Determine the (x, y) coordinate at the center of the cell enclosing the given text.  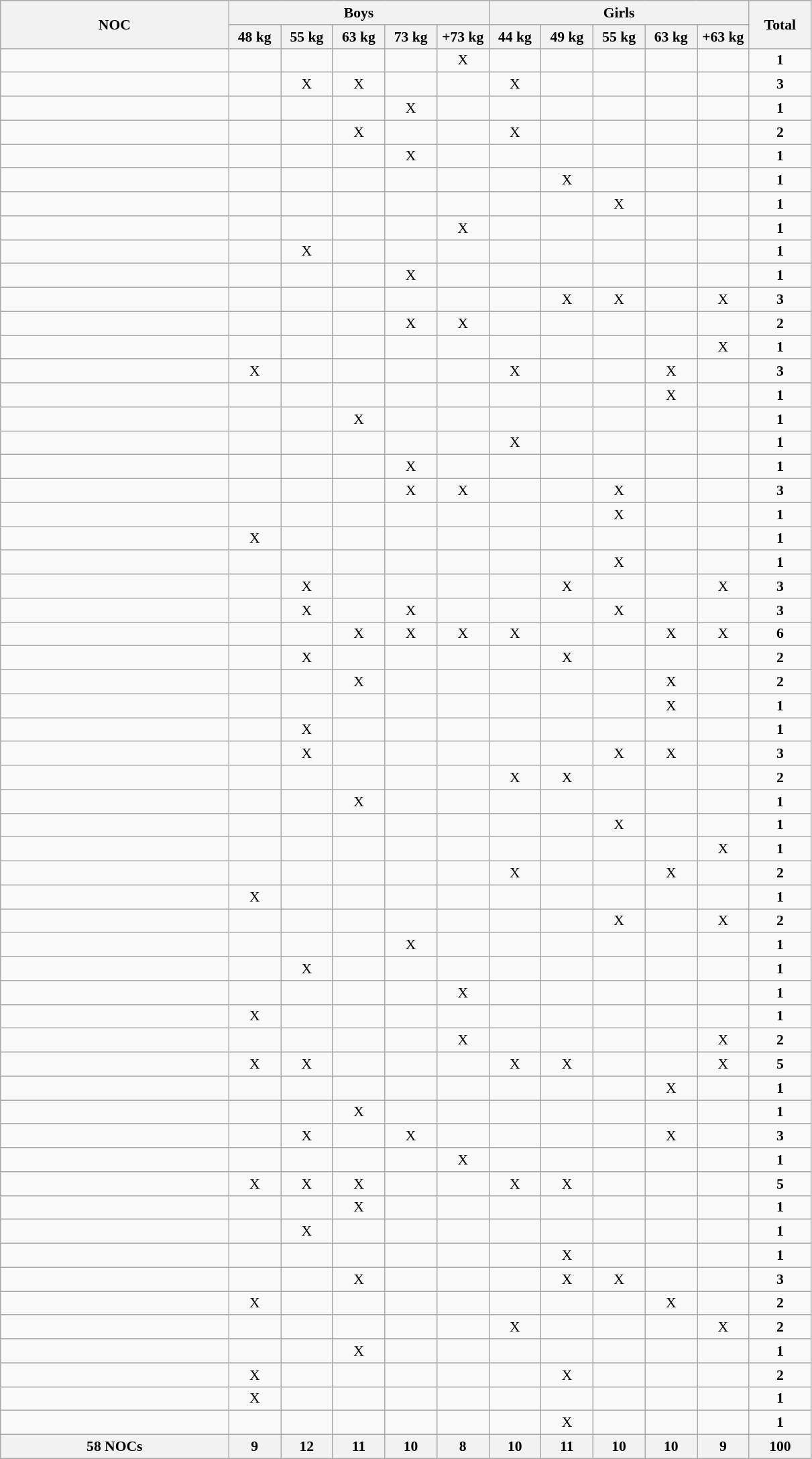
12 (306, 1447)
Girls (619, 13)
8 (463, 1447)
NOC (115, 24)
49 kg (567, 37)
44 kg (515, 37)
100 (780, 1447)
Total (780, 24)
+63 kg (723, 37)
73 kg (411, 37)
Boys (359, 13)
+73 kg (463, 37)
58 NOCs (115, 1447)
6 (780, 634)
48 kg (255, 37)
